From the cell containing the given text, extract its center point as (X, Y) coordinate. 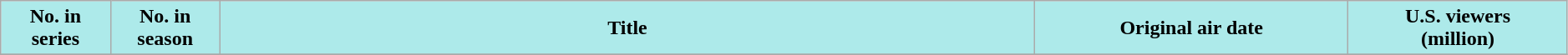
Title (627, 28)
Original air date (1191, 28)
No. inseries (55, 28)
No. inseason (165, 28)
U.S. viewers(million) (1459, 28)
